From the cell containing the given text, extract its center point as [x, y] coordinate. 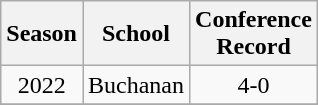
ConferenceRecord [254, 34]
2022 [42, 85]
4-0 [254, 85]
Season [42, 34]
Buchanan [136, 85]
School [136, 34]
